Locate the cell with the specified text and output its [X, Y] center coordinate. 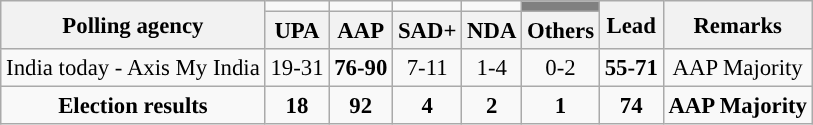
SAD+ [428, 31]
NDA [492, 31]
19-31 [297, 68]
7-11 [428, 68]
55-71 [631, 68]
AAP [361, 31]
2 [492, 106]
4 [428, 106]
92 [361, 106]
Others [561, 31]
Remarks [738, 25]
0-2 [561, 68]
India today - Axis My India [133, 68]
Lead [631, 25]
76-90 [361, 68]
Polling agency [133, 25]
1 [561, 106]
UPA [297, 31]
74 [631, 106]
1-4 [492, 68]
Election results [133, 106]
18 [297, 106]
